Return (x, y) of the center of cell containing provided text 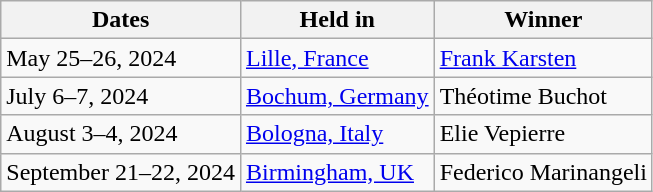
Birmingham, UK (337, 172)
September 21–22, 2024 (121, 172)
Winner (543, 20)
July 6–7, 2024 (121, 96)
Elie Vepierre (543, 134)
Held in (337, 20)
May 25–26, 2024 (121, 58)
Bologna, Italy (337, 134)
Federico Marinangeli (543, 172)
Frank Karsten (543, 58)
Dates (121, 20)
August 3–4, 2024 (121, 134)
Bochum, Germany (337, 96)
Théotime Buchot (543, 96)
Lille, France (337, 58)
